Return (x, y) of the center of cell containing provided text 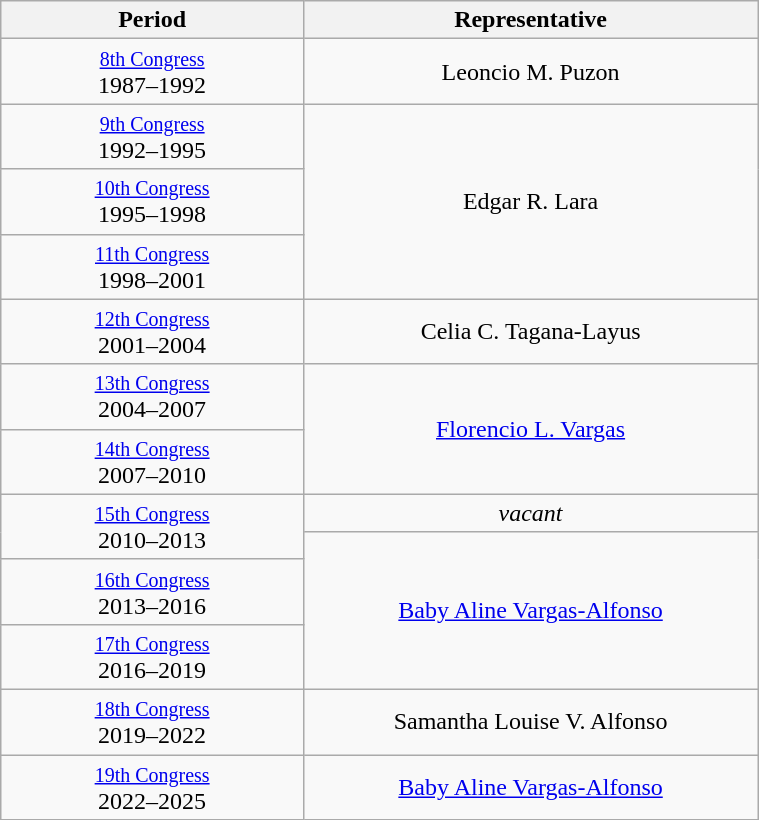
8th Congress1987–1992 (152, 72)
18th Congress2019–2022 (152, 722)
11th Congress1998–2001 (152, 266)
19th Congress2022–2025 (152, 786)
17th Congress2016–2019 (152, 656)
15th Congress2010–2013 (152, 526)
10th Congress1995–1998 (152, 202)
9th Congress1992–1995 (152, 136)
Samantha Louise V. Alfonso (530, 722)
Celia C. Tagana-Layus (530, 332)
Period (152, 20)
Edgar R. Lara (530, 202)
13th Congress2004–2007 (152, 396)
12th Congress2001–2004 (152, 332)
vacant (530, 513)
14th Congress2007–2010 (152, 462)
Representative (530, 20)
Leoncio M. Puzon (530, 72)
16th Congress2013–2016 (152, 592)
Florencio L. Vargas (530, 429)
